Capture the cell that displays the provided text and extract its (X, Y) central coordinate. 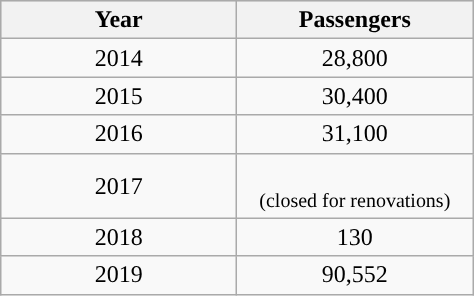
(closed for renovations) (355, 186)
90,552 (355, 275)
2014 (119, 58)
2017 (119, 186)
Passengers (355, 20)
2018 (119, 237)
28,800 (355, 58)
2015 (119, 96)
2019 (119, 275)
Year (119, 20)
31,100 (355, 134)
30,400 (355, 96)
130 (355, 237)
2016 (119, 134)
